Detect which cell encompasses the target text, then output its (x, y) center coordinate. 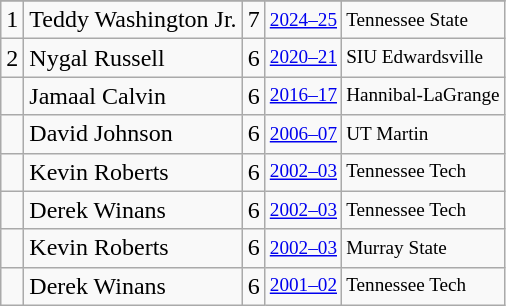
2001–02 (303, 286)
SIU Edwardsville (424, 58)
UT Martin (424, 134)
Teddy Washington Jr. (133, 20)
2006–07 (303, 134)
2016–17 (303, 96)
2020–21 (303, 58)
2 (12, 58)
Jamaal Calvin (133, 96)
1 (12, 20)
2024–25 (303, 20)
Tennessee State (424, 20)
Murray State (424, 248)
7 (254, 20)
Hannibal-LaGrange (424, 96)
David Johnson (133, 134)
Nygal Russell (133, 58)
